Extract the (x, y) coordinate from the center of the cell holding the provided text.  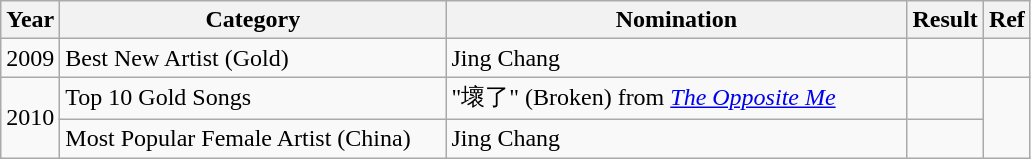
Year (30, 20)
Category (253, 20)
Ref (1006, 20)
2010 (30, 118)
2009 (30, 58)
Top 10 Gold Songs (253, 98)
Nomination (676, 20)
Result (945, 20)
"壞了" (Broken) from The Opposite Me (676, 98)
Best New Artist (Gold) (253, 58)
Most Popular Female Artist (China) (253, 138)
